Pinpoint the cell where the given text exists, returning its [X, Y] midpoint coordinate. 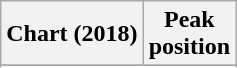
Peakposition [189, 34]
Chart (2018) [72, 34]
